Return [X, Y] of the center of cell containing provided text 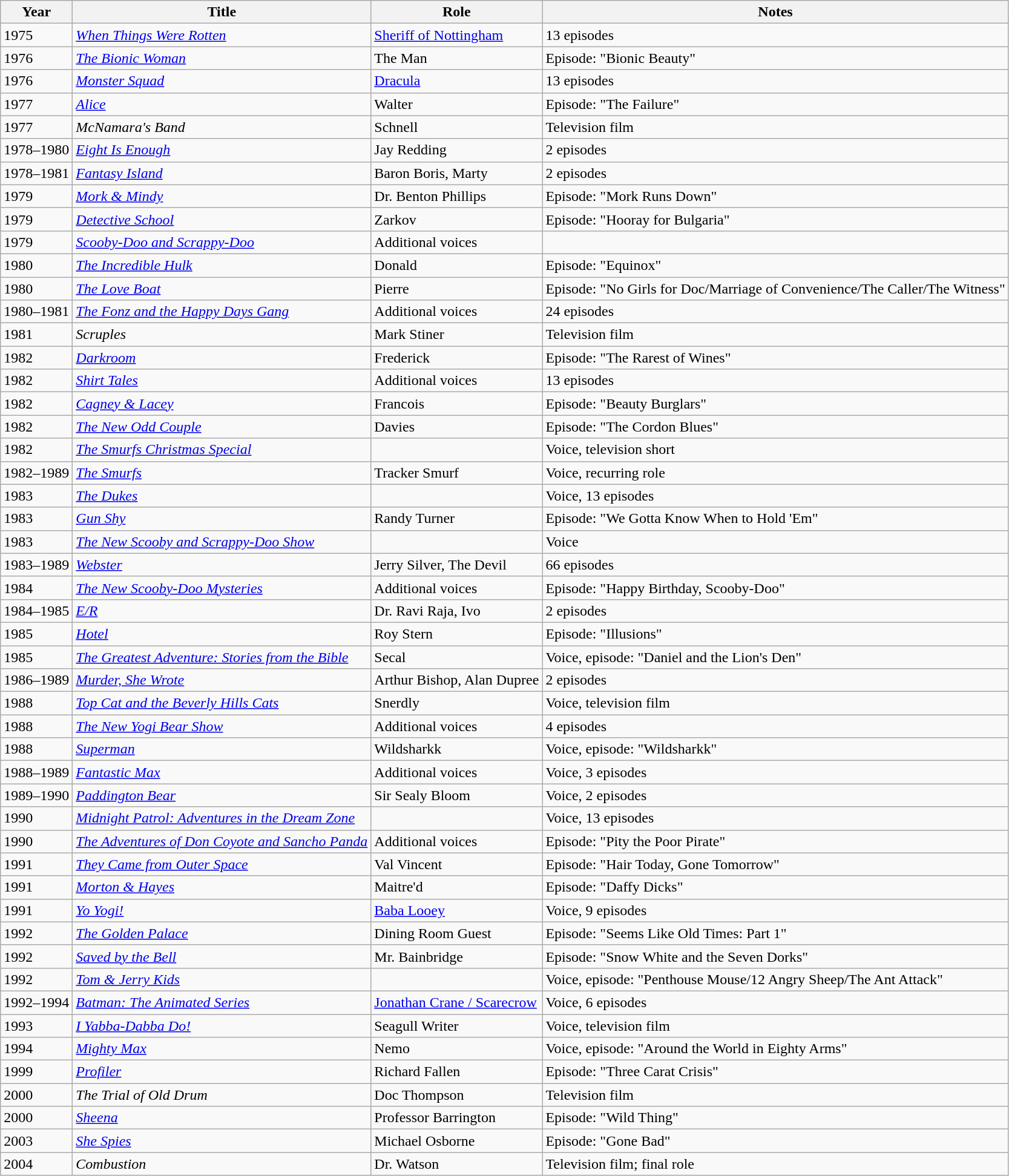
Sheena [222, 1118]
Mr. Bainbridge [456, 956]
The New Scooby-Doo Mysteries [222, 588]
Pierre [456, 289]
Detective School [222, 219]
Episode: "The Cordon Blues" [775, 427]
I Yabba-Dabba Do! [222, 1026]
Secal [456, 657]
Scruples [222, 335]
Wildsharkk [456, 749]
Randy Turner [456, 519]
Maitre'd [456, 887]
The Fonz and the Happy Days Gang [222, 312]
Mighty Max [222, 1049]
Michael Osborne [456, 1141]
Cagney & Lacey [222, 404]
Davies [456, 427]
1992–1994 [36, 1002]
66 episodes [775, 565]
Professor Barrington [456, 1118]
Hotel [222, 634]
1981 [36, 335]
Jay Redding [456, 150]
Voice, episode: "Wildsharkk" [775, 749]
1982–1989 [36, 473]
Episode: "Seems Like Old Times: Part 1" [775, 933]
When Things Were Rotten [222, 35]
4 episodes [775, 726]
Episode: "Equinox" [775, 265]
McNamara's Band [222, 127]
24 episodes [775, 312]
2003 [36, 1141]
Yo Yogi! [222, 910]
Richard Fallen [456, 1072]
Paddington Bear [222, 795]
Alice [222, 104]
The Adventures of Don Coyote and Sancho Panda [222, 841]
Voice, 2 episodes [775, 795]
Notes [775, 12]
1988–1989 [36, 772]
The New Odd Couple [222, 427]
Dracula [456, 81]
Voice, episode: "Around the World in Eighty Arms" [775, 1049]
Francois [456, 404]
Jerry Silver, The Devil [456, 565]
Title [222, 12]
Combustion [222, 1164]
Episode: "Mork Runs Down" [775, 196]
Fantastic Max [222, 772]
Mork & Mindy [222, 196]
Tracker Smurf [456, 473]
Profiler [222, 1072]
Episode: "The Rarest of Wines" [775, 358]
She Spies [222, 1141]
Murder, She Wrote [222, 680]
The Golden Palace [222, 933]
Zarkov [456, 219]
The Love Boat [222, 289]
The Trial of Old Drum [222, 1095]
Voice, episode: "Penthouse Mouse/12 Angry Sheep/The Ant Attack" [775, 979]
Episode: "Daffy Dicks" [775, 887]
Gun Shy [222, 519]
Schnell [456, 127]
Voice, recurring role [775, 473]
1984–1985 [36, 611]
1978–1980 [36, 150]
1978–1981 [36, 173]
Baron Boris, Marty [456, 173]
Episode: "Three Carat Crisis" [775, 1072]
Year [36, 12]
Monster Squad [222, 81]
Episode: "The Failure" [775, 104]
1999 [36, 1072]
Val Vincent [456, 864]
Role [456, 12]
Voice, 3 episodes [775, 772]
The Bionic Woman [222, 58]
Sheriff of Nottingham [456, 35]
Walter [456, 104]
Voice, 9 episodes [775, 910]
Episode: "Pity the Poor Pirate" [775, 841]
Dr. Watson [456, 1164]
Dining Room Guest [456, 933]
Scooby-Doo and Scrappy-Doo [222, 242]
1994 [36, 1049]
Darkroom [222, 358]
Midnight Patrol: Adventures in the Dream Zone [222, 818]
The Greatest Adventure: Stories from the Bible [222, 657]
Snerdly [456, 703]
The Man [456, 58]
Episode: "Happy Birthday, Scooby-Doo" [775, 588]
Donald [456, 265]
E/R [222, 611]
2004 [36, 1164]
Episode: "Illusions" [775, 634]
The Dukes [222, 496]
1980–1981 [36, 312]
Episode: "Hooray for Bulgaria" [775, 219]
Doc Thompson [456, 1095]
Seagull Writer [456, 1026]
Baba Looey [456, 910]
Voice, episode: "Daniel and the Lion's Den" [775, 657]
Saved by the Bell [222, 956]
Dr. Benton Phillips [456, 196]
The Smurfs [222, 473]
Episode: "Snow White and the Seven Dorks" [775, 956]
Episode: "No Girls for Doc/Marriage of Convenience/The Caller/The Witness" [775, 289]
Shirt Tales [222, 381]
The Smurfs Christmas Special [222, 450]
The Incredible Hulk [222, 265]
Tom & Jerry Kids [222, 979]
Eight Is Enough [222, 150]
Voice [775, 542]
1986–1989 [36, 680]
Episode: "Gone Bad" [775, 1141]
Sir Sealy Bloom [456, 795]
Dr. Ravi Raja, Ivo [456, 611]
Jonathan Crane / Scarecrow [456, 1002]
Episode: "We Gotta Know When to Hold 'Em" [775, 519]
They Came from Outer Space [222, 864]
1993 [36, 1026]
Arthur Bishop, Alan Dupree [456, 680]
Nemo [456, 1049]
Batman: The Animated Series [222, 1002]
Roy Stern [456, 634]
Episode: "Hair Today, Gone Tomorrow" [775, 864]
Mark Stiner [456, 335]
Television film; final role [775, 1164]
1983–1989 [36, 565]
Fantasy Island [222, 173]
Top Cat and the Beverly Hills Cats [222, 703]
The New Yogi Bear Show [222, 726]
Frederick [456, 358]
1989–1990 [36, 795]
Voice, 6 episodes [775, 1002]
The New Scooby and Scrappy-Doo Show [222, 542]
1975 [36, 35]
1984 [36, 588]
Episode: "Bionic Beauty" [775, 58]
Voice, television short [775, 450]
Episode: "Beauty Burglars" [775, 404]
Superman [222, 749]
Episode: "Wild Thing" [775, 1118]
Webster [222, 565]
Morton & Hayes [222, 887]
